Find where the given text appears and provide that cell's center as [x, y] coordinate. 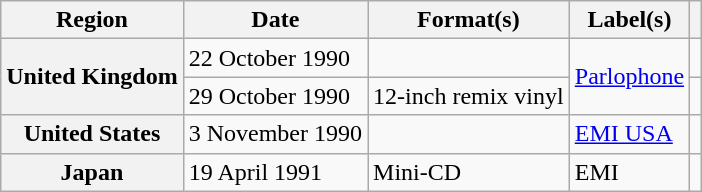
29 October 1990 [275, 96]
Mini-CD [469, 172]
3 November 1990 [275, 134]
Region [92, 20]
Parlophone [629, 77]
EMI USA [629, 134]
United Kingdom [92, 77]
Label(s) [629, 20]
12-inch remix vinyl [469, 96]
United States [92, 134]
Japan [92, 172]
Date [275, 20]
19 April 1991 [275, 172]
Format(s) [469, 20]
22 October 1990 [275, 58]
EMI [629, 172]
